Extract the (X, Y) coordinate from the center of the cell holding the provided text.  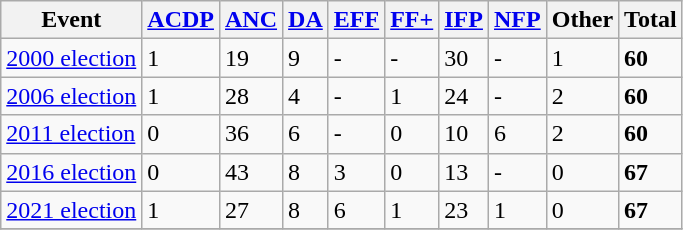
3 (356, 172)
2006 election (72, 96)
NFP (517, 20)
4 (306, 96)
FF+ (412, 20)
ACDP (181, 20)
43 (250, 172)
Event (72, 20)
13 (464, 172)
2016 election (72, 172)
Total (651, 20)
24 (464, 96)
2011 election (72, 134)
EFF (356, 20)
27 (250, 210)
10 (464, 134)
19 (250, 58)
Other (582, 20)
IFP (464, 20)
DA (306, 20)
28 (250, 96)
2000 election (72, 58)
30 (464, 58)
2021 election (72, 210)
ANC (250, 20)
23 (464, 210)
9 (306, 58)
36 (250, 134)
